Search for the cell housing the specified text and yield its [x, y] center coordinate. 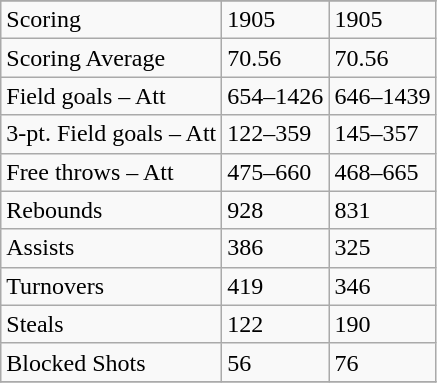
419 [276, 286]
3-pt. Field goals – Att [112, 134]
468–665 [382, 172]
Scoring Average [112, 58]
Free throws – Att [112, 172]
475–660 [276, 172]
Assists [112, 248]
654–1426 [276, 96]
Rebounds [112, 210]
831 [382, 210]
190 [382, 324]
145–357 [382, 134]
Steals [112, 324]
Field goals – Att [112, 96]
346 [382, 286]
386 [276, 248]
Blocked Shots [112, 362]
Turnovers [112, 286]
56 [276, 362]
646–1439 [382, 96]
325 [382, 248]
928 [276, 210]
122 [276, 324]
122–359 [276, 134]
76 [382, 362]
Scoring [112, 20]
